Find where the given text appears and provide that cell's center as [X, Y] coordinate. 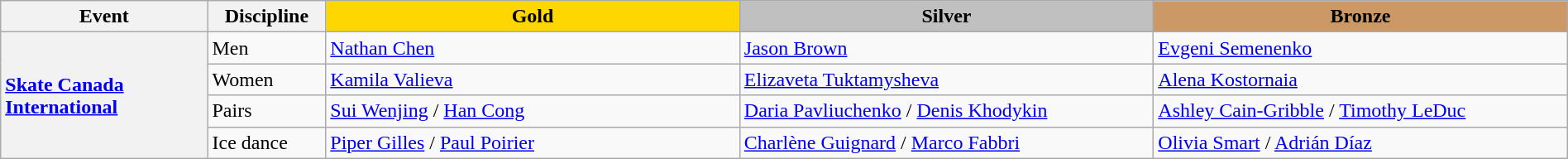
Charlène Guignard / Marco Fabbri [946, 142]
Women [266, 79]
Pairs [266, 111]
Gold [533, 17]
Men [266, 48]
Olivia Smart / Adrián Díaz [1360, 142]
Kamila Valieva [533, 79]
Ice dance [266, 142]
Silver [946, 17]
Evgeni Semenenko [1360, 48]
Elizaveta Tuktamysheva [946, 79]
Discipline [266, 17]
Alena Kostornaia [1360, 79]
Bronze [1360, 17]
Ashley Cain-Gribble / Timothy LeDuc [1360, 111]
Nathan Chen [533, 48]
Jason Brown [946, 48]
Piper Gilles / Paul Poirier [533, 142]
Daria Pavliuchenko / Denis Khodykin [946, 111]
Skate Canada International [104, 95]
Event [104, 17]
Sui Wenjing / Han Cong [533, 111]
